Search for the cell housing the specified text and yield its [x, y] center coordinate. 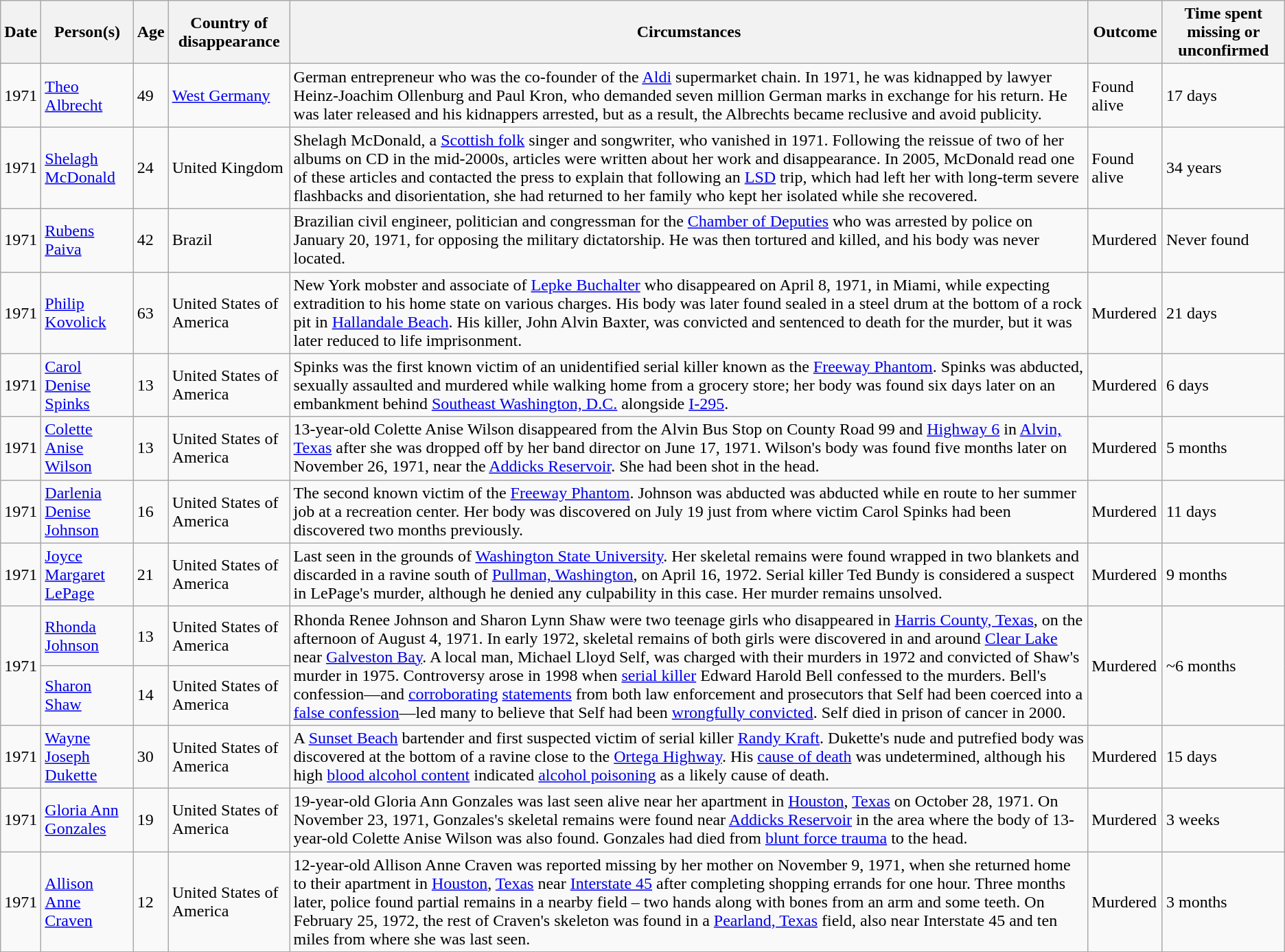
Outcome [1126, 32]
Rubens Paiva [87, 240]
42 [151, 240]
3 weeks [1223, 820]
34 years [1223, 167]
Allison Anne Craven [87, 901]
49 [151, 95]
6 days [1223, 385]
11 days [1223, 511]
Rhonda Johnson [87, 636]
24 [151, 167]
Theo Albrecht [87, 95]
9 months [1223, 574]
Age [151, 32]
5 months [1223, 448]
Time spent missing or unconfirmed [1223, 32]
15 days [1223, 756]
Colette Anise Wilson [87, 448]
Brazil [229, 240]
Wayne Joseph Dukette [87, 756]
17 days [1223, 95]
Person(s) [87, 32]
Carol Denise Spinks [87, 385]
Sharon Shaw [87, 696]
63 [151, 313]
Shelagh McDonald [87, 167]
30 [151, 756]
Never found [1223, 240]
21 [151, 574]
Darlenia Denise Johnson [87, 511]
Date [21, 32]
14 [151, 696]
Country of disappearance [229, 32]
Joyce Margaret LePage [87, 574]
19 [151, 820]
3 months [1223, 901]
12 [151, 901]
21 days [1223, 313]
Circumstances [689, 32]
United Kingdom [229, 167]
Gloria Ann Gonzales [87, 820]
West Germany [229, 95]
16 [151, 511]
~6 months [1223, 666]
Philip Kovolick [87, 313]
